Capture the cell that displays the provided text and extract its [x, y] central coordinate. 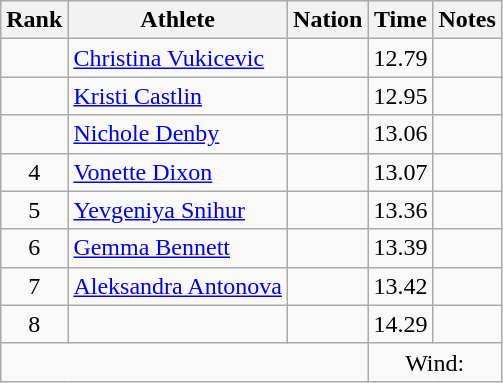
Aleksandra Antonova [178, 286]
6 [34, 248]
Nation [328, 20]
Nichole Denby [178, 134]
Christina Vukicevic [178, 58]
7 [34, 286]
Wind: [434, 362]
Vonette Dixon [178, 172]
Athlete [178, 20]
13.36 [400, 210]
Yevgeniya Snihur [178, 210]
13.42 [400, 286]
Rank [34, 20]
5 [34, 210]
14.29 [400, 324]
13.06 [400, 134]
Gemma Bennett [178, 248]
13.07 [400, 172]
13.39 [400, 248]
12.79 [400, 58]
Time [400, 20]
12.95 [400, 96]
Notes [467, 20]
4 [34, 172]
Kristi Castlin [178, 96]
8 [34, 324]
